Output the [x, y] coordinate of the center of the cell containing the given text.  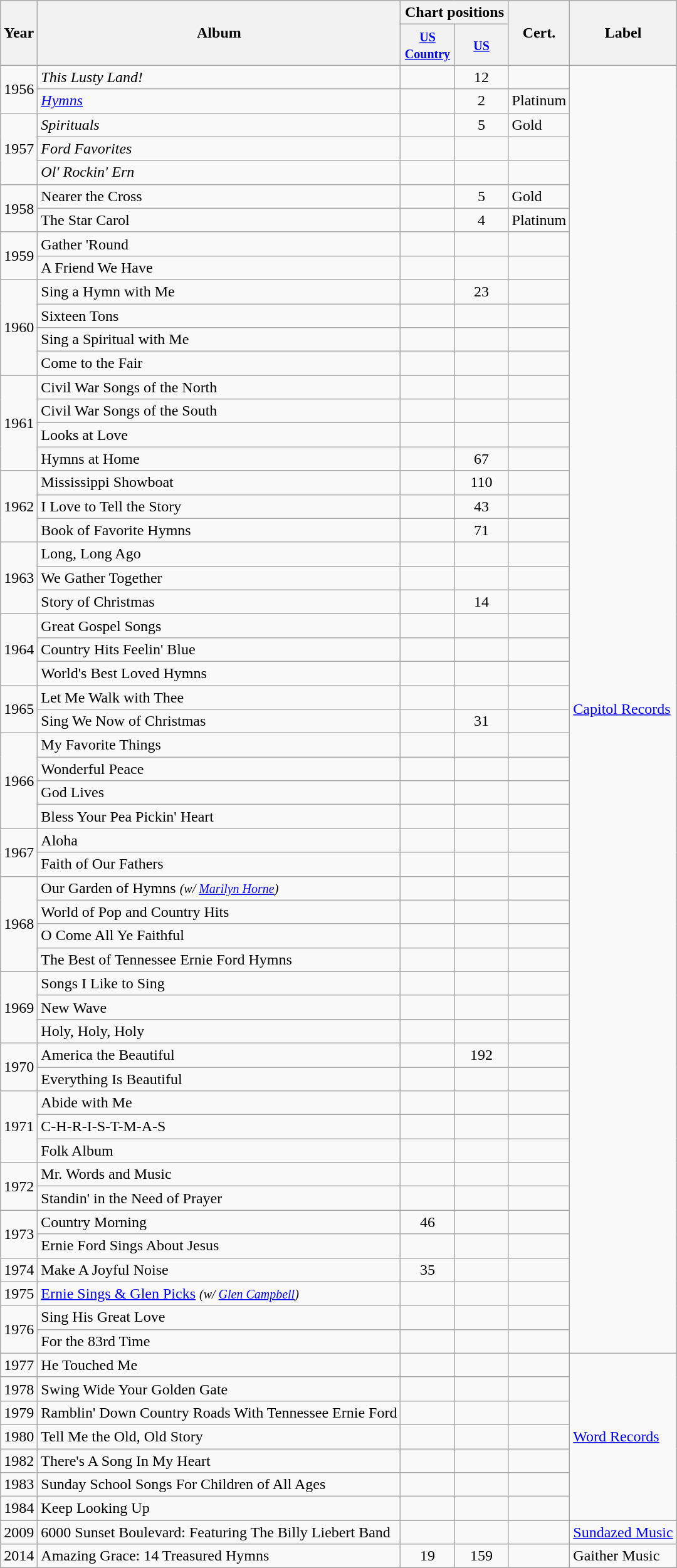
19 [428, 1556]
1966 [19, 781]
1974 [19, 1270]
C-H-R-I-S-T-M-A-S [219, 1127]
Hymns at Home [219, 459]
Mr. Words and Music [219, 1174]
1958 [19, 208]
My Favorite Things [219, 745]
Book of Favorite Hymns [219, 530]
We Gather Together [219, 578]
Great Gospel Songs [219, 625]
Nearer the Cross [219, 196]
This Lusty Land! [219, 77]
Sixteen Tons [219, 315]
Ramblin' Down Country Roads With Tennessee Ernie Ford [219, 1413]
New Wave [219, 1007]
Album [219, 33]
Wonderful Peace [219, 769]
1962 [19, 506]
1978 [19, 1389]
1984 [19, 1508]
Songs I Like to Sing [219, 983]
Swing Wide Your Golden Gate [219, 1389]
The Best of Tennessee Ernie Ford Hymns [219, 959]
1976 [19, 1329]
Spirituals [219, 125]
Civil War Songs of the North [219, 387]
Word Records [623, 1436]
Let Me Walk with Thee [219, 698]
1965 [19, 709]
Keep Looking Up [219, 1508]
The Star Carol [219, 220]
1973 [19, 1234]
1959 [19, 256]
Amazing Grace: 14 Treasured Hymns [219, 1556]
1957 [19, 149]
192 [481, 1055]
World's Best Loved Hymns [219, 673]
2014 [19, 1556]
Folk Album [219, 1151]
1975 [19, 1294]
1961 [19, 423]
Cert. [539, 33]
Sing His Great Love [219, 1317]
43 [481, 506]
1970 [19, 1067]
1960 [19, 327]
Sundazed Music [623, 1532]
Capitol Records [623, 709]
31 [481, 721]
O Come All Ye Faithful [219, 936]
Ernie Sings & Glen Picks (w/ Glen Campbell) [219, 1294]
Sing We Now of Christmas [219, 721]
1972 [19, 1186]
US Country [428, 45]
US [481, 45]
Bless Your Pea Pickin' Heart [219, 817]
1964 [19, 649]
Ernie Ford Sings About Jesus [219, 1246]
Come to the Fair [219, 363]
God Lives [219, 793]
Everything Is Beautiful [219, 1079]
Abide with Me [219, 1103]
4 [481, 220]
Country Morning [219, 1222]
I Love to Tell the Story [219, 506]
Our Garden of Hymns (w/ Marilyn Horne) [219, 888]
71 [481, 530]
Long, Long Ago [219, 554]
1971 [19, 1127]
Mississippi Showboat [219, 483]
1969 [19, 1007]
1979 [19, 1413]
Sing a Spiritual with Me [219, 340]
12 [481, 77]
Holy, Holy, Holy [219, 1031]
America the Beautiful [219, 1055]
2 [481, 101]
Sunday School Songs For Children of All Ages [219, 1485]
1980 [19, 1436]
Hymns [219, 101]
Tell Me the Old, Old Story [219, 1436]
Aloha [219, 840]
14 [481, 602]
23 [481, 291]
Gaither Music [623, 1556]
Ford Favorites [219, 149]
1967 [19, 852]
Gather 'Round [219, 244]
67 [481, 459]
A Friend We Have [219, 268]
Faith of Our Fathers [219, 864]
1977 [19, 1365]
Label [623, 33]
110 [481, 483]
Civil War Songs of the South [219, 411]
159 [481, 1556]
6000 Sunset Boulevard: Featuring The Billy Liebert Band [219, 1532]
Chart positions [454, 13]
1963 [19, 578]
There's A Song In My Heart [219, 1461]
1982 [19, 1461]
Story of Christmas [219, 602]
1968 [19, 924]
Country Hits Feelin' Blue [219, 649]
1983 [19, 1485]
He Touched Me [219, 1365]
Year [19, 33]
1956 [19, 89]
Make A Joyful Noise [219, 1270]
Standin' in the Need of Prayer [219, 1198]
Looks at Love [219, 435]
46 [428, 1222]
Sing a Hymn with Me [219, 291]
35 [428, 1270]
For the 83rd Time [219, 1341]
World of Pop and Country Hits [219, 912]
2009 [19, 1532]
Ol' Rockin' Ern [219, 172]
